Pinpoint the cell where the given text exists, returning its [X, Y] midpoint coordinate. 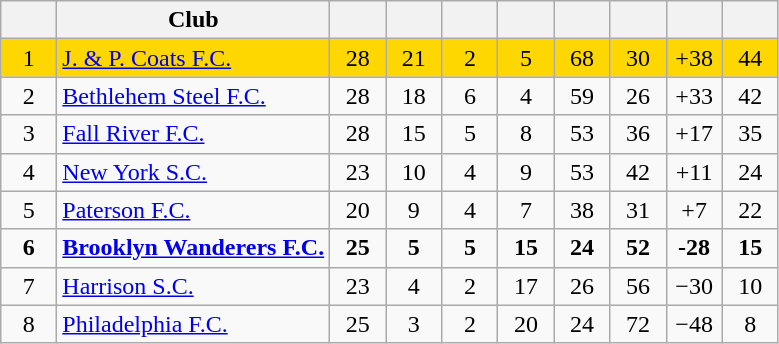
18 [414, 96]
17 [526, 286]
36 [638, 134]
56 [638, 286]
Fall River F.C. [194, 134]
+33 [694, 96]
Paterson F.C. [194, 210]
59 [582, 96]
68 [582, 58]
38 [582, 210]
31 [638, 210]
1 [29, 58]
Bethlehem Steel F.C. [194, 96]
35 [750, 134]
−30 [694, 286]
+17 [694, 134]
Brooklyn Wanderers F.C. [194, 248]
30 [638, 58]
52 [638, 248]
Club [194, 20]
-28 [694, 248]
+11 [694, 172]
Harrison S.C. [194, 286]
−48 [694, 324]
Philadelphia F.C. [194, 324]
72 [638, 324]
+7 [694, 210]
J. & P. Coats F.C. [194, 58]
+38 [694, 58]
New York S.C. [194, 172]
22 [750, 210]
21 [414, 58]
44 [750, 58]
